Provide the [X, Y] coordinate of the cell's center where the given text is located.  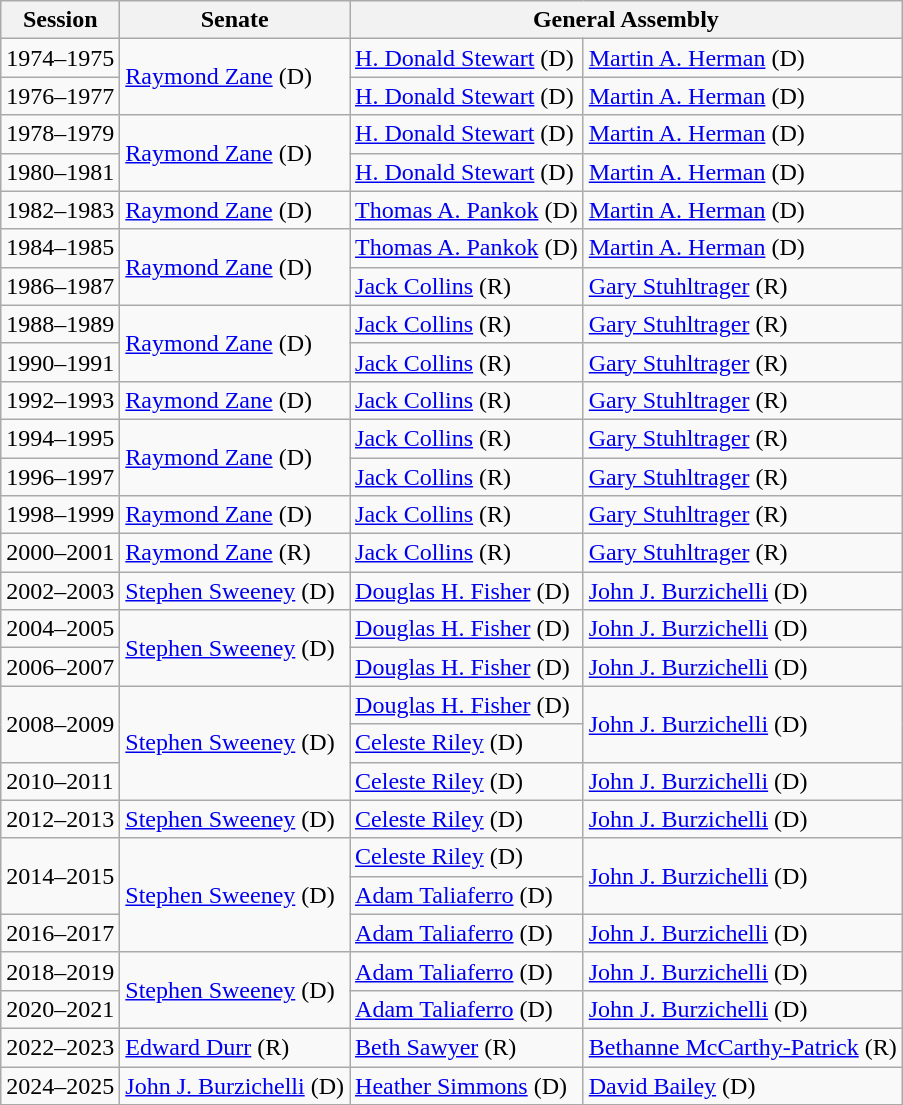
1990–1991 [60, 362]
2002–2003 [60, 591]
Beth Sawyer (R) [467, 1047]
1984–1985 [60, 248]
2000–2001 [60, 553]
1998–1999 [60, 515]
1974–1975 [60, 58]
2004–2005 [60, 629]
1988–1989 [60, 324]
2010–2011 [60, 781]
David Bailey (D) [742, 1085]
2012–2013 [60, 819]
Heather Simmons (D) [467, 1085]
1996–1997 [60, 477]
2022–2023 [60, 1047]
Bethanne McCarthy-Patrick (R) [742, 1047]
1978–1979 [60, 134]
1992–1993 [60, 400]
2006–2007 [60, 667]
2018–2019 [60, 971]
Session [60, 20]
1976–1977 [60, 96]
1982–1983 [60, 210]
1980–1981 [60, 172]
Edward Durr (R) [235, 1047]
Raymond Zane (R) [235, 553]
1994–1995 [60, 438]
2008–2009 [60, 724]
2024–2025 [60, 1085]
General Assembly [626, 20]
1986–1987 [60, 286]
2016–2017 [60, 933]
2014–2015 [60, 876]
2020–2021 [60, 1009]
Senate [235, 20]
